Pinpoint the cell where the given text exists, returning its [X, Y] midpoint coordinate. 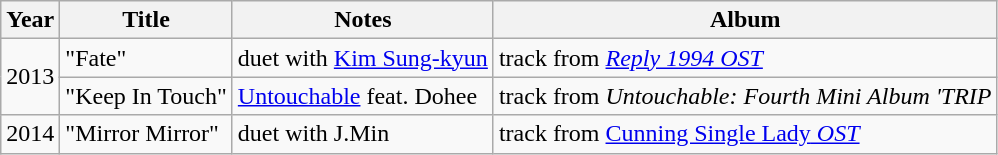
"Mirror Mirror" [146, 134]
Year [30, 20]
track from Cunning Single Lady OST [745, 134]
Untouchable feat. Dohee [362, 96]
2013 [30, 77]
duet with Kim Sung-kyun [362, 58]
"Fate" [146, 58]
track from Untouchable: Fourth Mini Album 'TRIP [745, 96]
Notes [362, 20]
"Keep In Touch" [146, 96]
2014 [30, 134]
Title [146, 20]
track from Reply 1994 OST [745, 58]
duet with J.Min [362, 134]
Album [745, 20]
